Search for the cell housing the specified text and yield its (x, y) center coordinate. 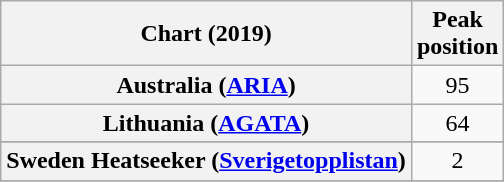
Lithuania (AGATA) (206, 123)
Australia (ARIA) (206, 85)
Peakposition (457, 34)
Chart (2019) (206, 34)
2 (457, 161)
64 (457, 123)
95 (457, 85)
Sweden Heatseeker (Sverigetopplistan) (206, 161)
